Find where the given text appears and provide that cell's center as [X, Y] coordinate. 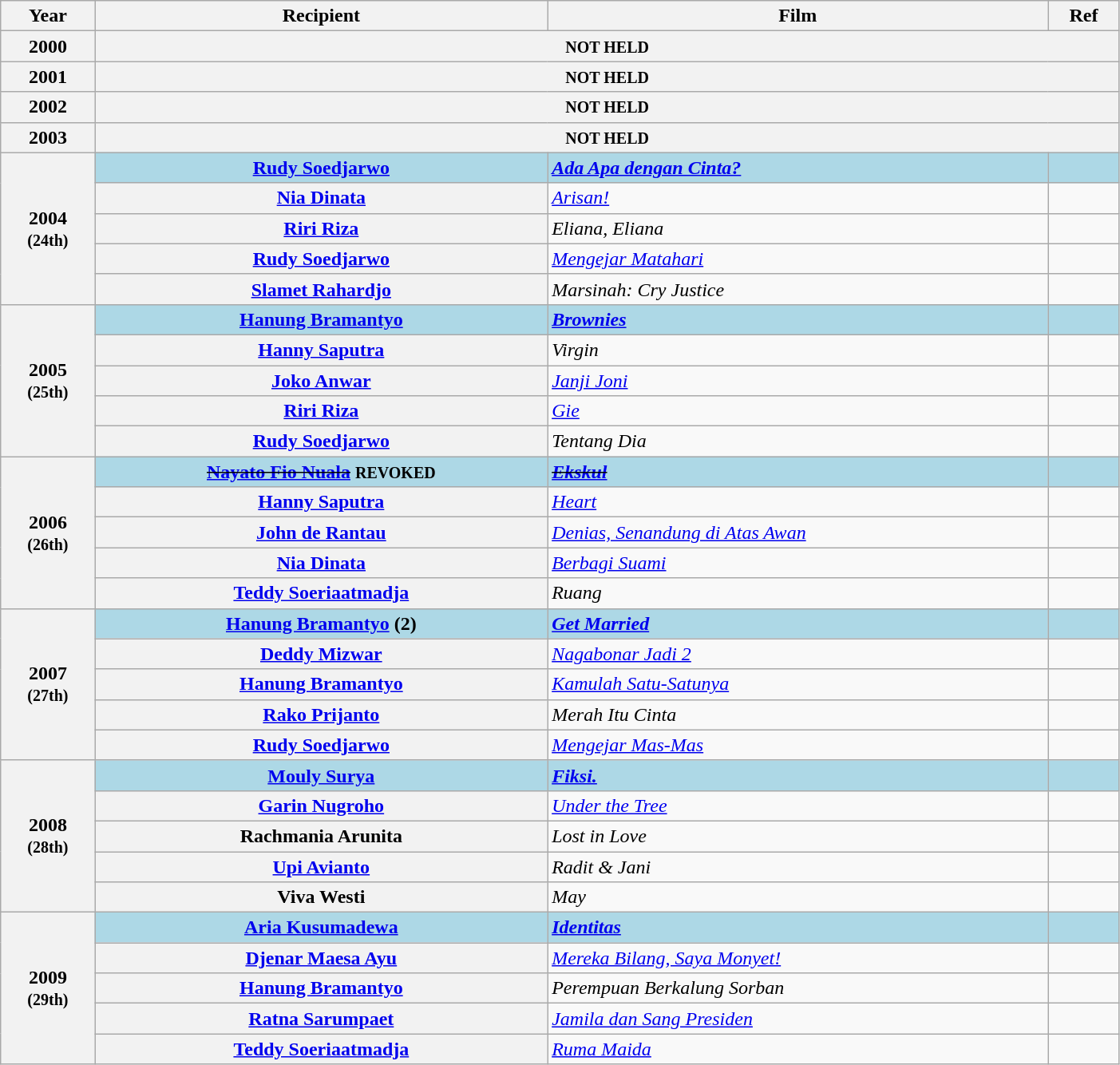
May [798, 897]
Perempuan Berkalung Sorban [798, 988]
Deddy Mizwar [321, 654]
2007(27th) [48, 684]
Film [798, 16]
Janji Joni [798, 381]
2000 [48, 46]
Year [48, 16]
Merah Itu Cinta [798, 715]
Recipient [321, 16]
2006(26th) [48, 532]
2003 [48, 137]
Eliana, Eliana [798, 228]
Mouly Surya [321, 775]
Ruang [798, 593]
Ruma Maida [798, 1049]
2001 [48, 77]
Denias, Senandung di Atas Awan [798, 532]
Rako Prijanto [321, 715]
Ref [1084, 16]
Nagabonar Jadi 2 [798, 654]
Under the Tree [798, 806]
Virgin [798, 350]
Heart [798, 502]
Mengejar Mas-Mas [798, 745]
Fiksi. [798, 775]
2005(25th) [48, 380]
Identitas [798, 928]
Rachmania Arunita [321, 836]
Brownies [798, 319]
Ekskul [798, 472]
2009(29th) [48, 988]
Aria Kusumadewa [321, 928]
Arisan! [798, 198]
Kamulah Satu-Satunya [798, 684]
Mengejar Matahari [798, 259]
Tentang Dia [798, 441]
John de Rantau [321, 532]
Lost in Love [798, 836]
Upi Avianto [321, 866]
Gie [798, 411]
Marsinah: Cry Justice [798, 289]
Mereka Bilang, Saya Monyet! [798, 958]
Ratna Sarumpaet [321, 1019]
Djenar Maesa Ayu [321, 958]
Joko Anwar [321, 381]
Berbagi Suami [798, 563]
Nayato Fio Nuala REVOKED [321, 472]
Jamila dan Sang Presiden [798, 1019]
Garin Nugroho [321, 806]
Radit & Jani [798, 866]
2002 [48, 107]
Get Married [798, 624]
Hanung Bramantyo (2) [321, 624]
2004(24th) [48, 228]
Ada Apa dengan Cinta? [798, 168]
Slamet Rahardjo [321, 289]
2008(28th) [48, 836]
Viva Westi [321, 897]
